Search for the cell housing the specified text and yield its (X, Y) center coordinate. 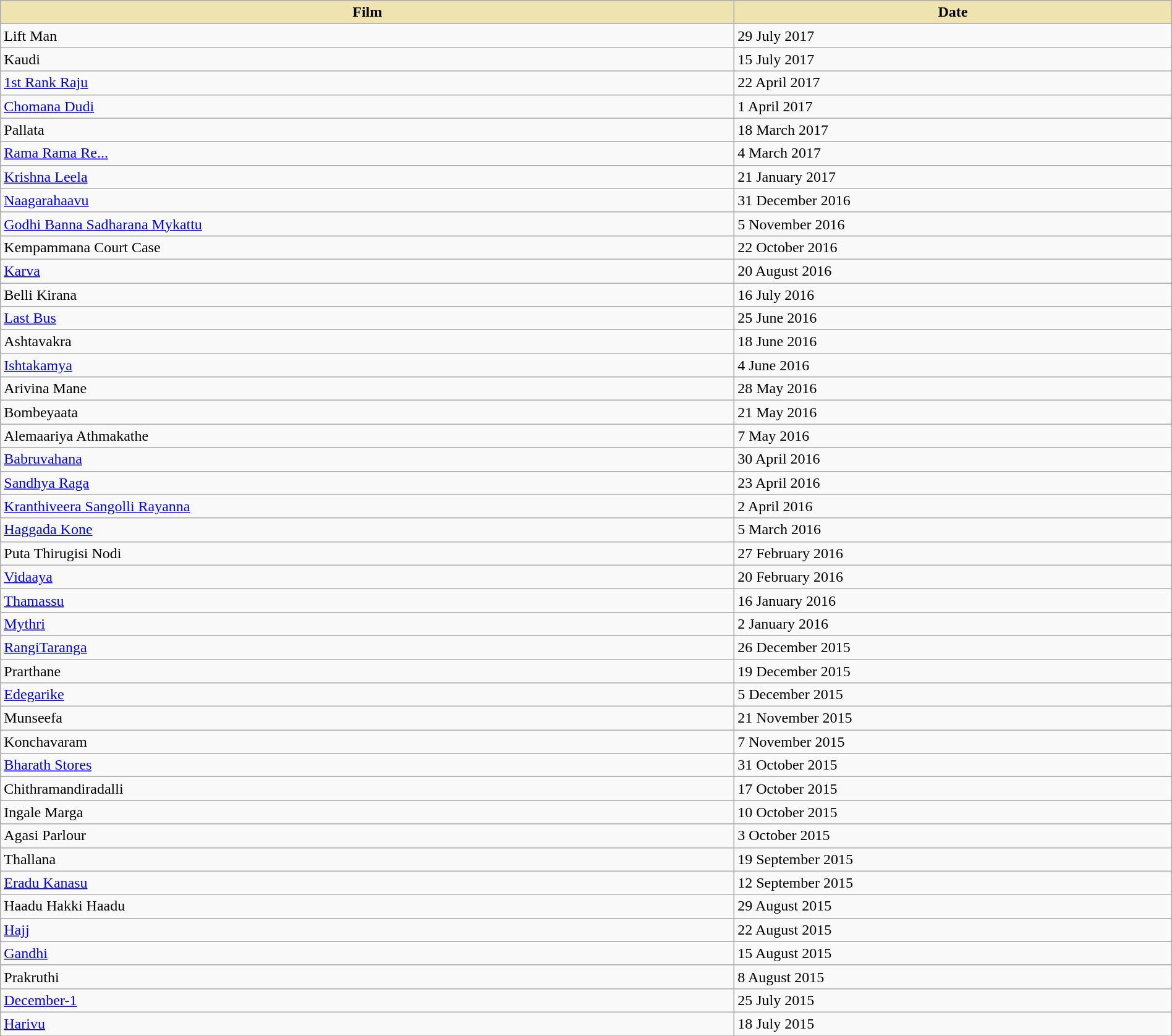
Ingale Marga (367, 812)
16 January 2016 (953, 600)
10 October 2015 (953, 812)
22 April 2017 (953, 83)
25 June 2016 (953, 318)
RangiTaranga (367, 647)
Ishtakamya (367, 365)
Edegarike (367, 695)
Gandhi (367, 953)
3 October 2015 (953, 836)
Konchavaram (367, 742)
21 May 2016 (953, 412)
7 May 2016 (953, 436)
30 April 2016 (953, 459)
15 July 2017 (953, 59)
Thallana (367, 859)
19 September 2015 (953, 859)
12 September 2015 (953, 883)
Babruvahana (367, 459)
Naagarahaavu (367, 200)
Hajj (367, 930)
Bharath Stores (367, 765)
December-1 (367, 1000)
1 April 2017 (953, 106)
Godhi Banna Sadharana Mykattu (367, 224)
Ashtavakra (367, 342)
17 October 2015 (953, 789)
Puta Thirugisi Nodi (367, 553)
Kranthiveera Sangolli Rayanna (367, 506)
22 October 2016 (953, 247)
4 March 2017 (953, 153)
23 April 2016 (953, 483)
28 May 2016 (953, 389)
Kaudi (367, 59)
29 August 2015 (953, 906)
31 October 2015 (953, 765)
25 July 2015 (953, 1000)
27 February 2016 (953, 553)
7 November 2015 (953, 742)
Chithramandiradalli (367, 789)
20 February 2016 (953, 577)
Last Bus (367, 318)
Agasi Parlour (367, 836)
Chomana Dudi (367, 106)
Pallata (367, 130)
Film (367, 12)
20 August 2016 (953, 271)
Haggada Kone (367, 530)
Karva (367, 271)
Arivina Mane (367, 389)
18 July 2015 (953, 1024)
Thamassu (367, 600)
5 November 2016 (953, 224)
Eradu Kanasu (367, 883)
21 November 2015 (953, 718)
Rama Rama Re... (367, 153)
31 December 2016 (953, 200)
4 June 2016 (953, 365)
2 January 2016 (953, 624)
Mythri (367, 624)
1st Rank Raju (367, 83)
21 January 2017 (953, 177)
Haadu Hakki Haadu (367, 906)
19 December 2015 (953, 671)
26 December 2015 (953, 647)
Lift Man (367, 36)
8 August 2015 (953, 977)
Alemaariya Athmakathe (367, 436)
Harivu (367, 1024)
Vidaaya (367, 577)
5 March 2016 (953, 530)
Kempammana Court Case (367, 247)
Krishna Leela (367, 177)
22 August 2015 (953, 930)
18 June 2016 (953, 342)
29 July 2017 (953, 36)
15 August 2015 (953, 953)
18 March 2017 (953, 130)
Bombeyaata (367, 412)
16 July 2016 (953, 295)
Belli Kirana (367, 295)
2 April 2016 (953, 506)
Sandhya Raga (367, 483)
Prarthane (367, 671)
Date (953, 12)
Prakruthi (367, 977)
5 December 2015 (953, 695)
Munseefa (367, 718)
